From the cell containing the given text, extract its center point as [x, y] coordinate. 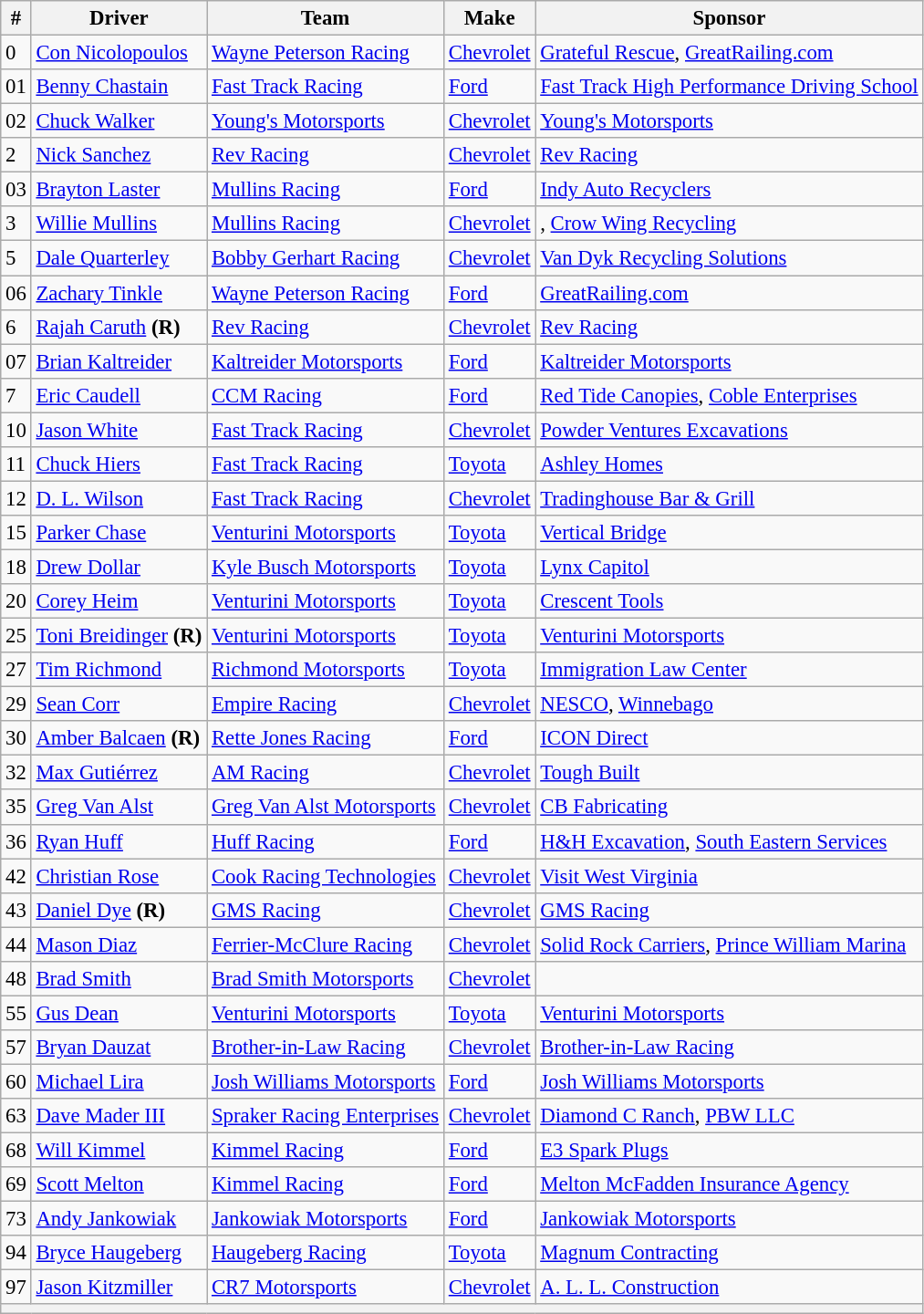
Christian Rose [119, 876]
48 [16, 979]
Greg Van Alst [119, 808]
Bobby Gerhart Racing [326, 258]
Jason Kitzmiller [119, 1288]
Vertical Bridge [730, 533]
Corey Heim [119, 601]
GreatRailing.com [730, 293]
Jason White [119, 430]
Eric Caudell [119, 395]
7 [16, 395]
ICON Direct [730, 738]
CR7 Motorsports [326, 1288]
35 [16, 808]
69 [16, 1184]
Mason Diaz [119, 944]
A. L. L. Construction [730, 1288]
27 [16, 670]
Spraker Racing Enterprises [326, 1116]
Benny Chastain [119, 87]
36 [16, 841]
06 [16, 293]
11 [16, 464]
Ferrier-McClure Racing [326, 944]
2 [16, 155]
03 [16, 190]
Toni Breidinger (R) [119, 636]
Melton McFadden Insurance Agency [730, 1184]
01 [16, 87]
Max Gutiérrez [119, 773]
Brian Kaltreider [119, 361]
Indy Auto Recyclers [730, 190]
Diamond C Ranch, PBW LLC [730, 1116]
Haugeberg Racing [326, 1253]
Solid Rock Carriers, Prince William Marina [730, 944]
Brad Smith [119, 979]
Brad Smith Motorsports [326, 979]
Amber Balcaen (R) [119, 738]
Richmond Motorsports [326, 670]
Sean Corr [119, 704]
43 [16, 910]
Ryan Huff [119, 841]
97 [16, 1288]
E3 Spark Plugs [730, 1151]
# [16, 18]
3 [16, 224]
Bryan Dauzat [119, 1048]
63 [16, 1116]
20 [16, 601]
Dave Mader III [119, 1116]
Crescent Tools [730, 601]
Will Kimmel [119, 1151]
Andy Jankowiak [119, 1219]
Bryce Haugeberg [119, 1253]
Grateful Rescue, GreatRailing.com [730, 53]
Tim Richmond [119, 670]
68 [16, 1151]
NESCO, Winnebago [730, 704]
Brayton Laster [119, 190]
60 [16, 1081]
Rajah Caruth (R) [119, 327]
Willie Mullins [119, 224]
Tradinghouse Bar & Grill [730, 498]
15 [16, 533]
Gus Dean [119, 1013]
Kyle Busch Motorsports [326, 567]
94 [16, 1253]
Ashley Homes [730, 464]
Chuck Walker [119, 121]
Zachary Tinkle [119, 293]
CB Fabricating [730, 808]
H&H Excavation, South Eastern Services [730, 841]
Parker Chase [119, 533]
Greg Van Alst Motorsports [326, 808]
Cook Racing Technologies [326, 876]
, Crow Wing Recycling [730, 224]
18 [16, 567]
Chuck Hiers [119, 464]
Fast Track High Performance Driving School [730, 87]
32 [16, 773]
Team [326, 18]
Tough Built [730, 773]
Magnum Contracting [730, 1253]
0 [16, 53]
Sponsor [730, 18]
02 [16, 121]
Red Tide Canopies, Coble Enterprises [730, 395]
Visit West Virginia [730, 876]
07 [16, 361]
D. L. Wilson [119, 498]
Huff Racing [326, 841]
Scott Melton [119, 1184]
55 [16, 1013]
Immigration Law Center [730, 670]
10 [16, 430]
30 [16, 738]
Driver [119, 18]
57 [16, 1048]
Make [489, 18]
Michael Lira [119, 1081]
Con Nicolopoulos [119, 53]
Dale Quarterley [119, 258]
AM Racing [326, 773]
6 [16, 327]
42 [16, 876]
29 [16, 704]
Lynx Capitol [730, 567]
Powder Ventures Excavations [730, 430]
44 [16, 944]
25 [16, 636]
Nick Sanchez [119, 155]
Empire Racing [326, 704]
12 [16, 498]
Rette Jones Racing [326, 738]
Van Dyk Recycling Solutions [730, 258]
Drew Dollar [119, 567]
CCM Racing [326, 395]
5 [16, 258]
73 [16, 1219]
Daniel Dye (R) [119, 910]
